Pinpoint the cell where the given text exists, returning its [x, y] midpoint coordinate. 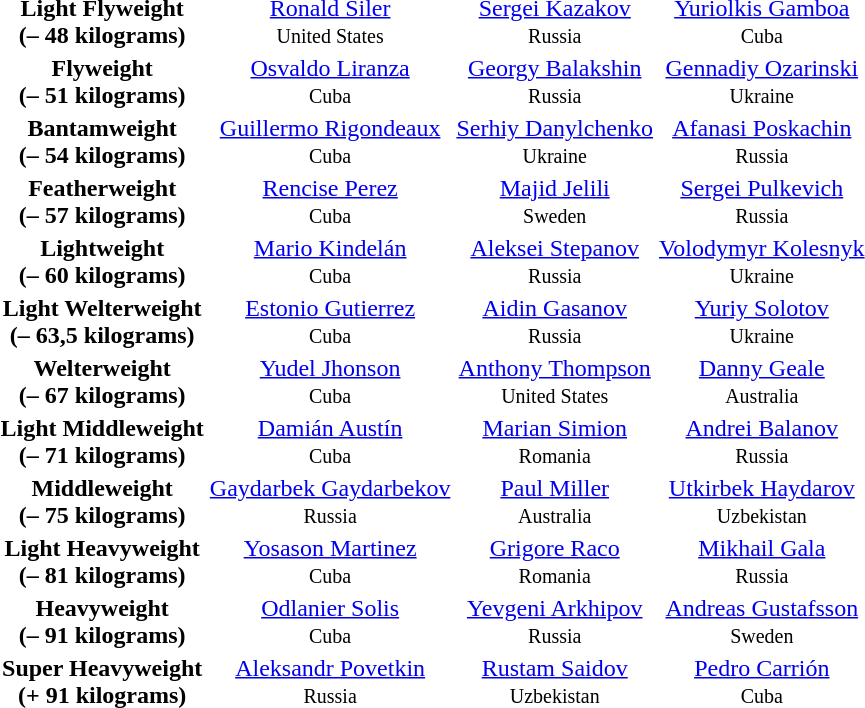
Mario KindelánCuba [330, 262]
Georgy BalakshinRussia [555, 82]
Grigore RacoRomania [555, 562]
Yevgeni ArkhipovRussia [555, 622]
Gaydarbek GaydarbekovRussia [330, 502]
Majid JeliliSweden [555, 202]
Aleksei StepanovRussia [555, 262]
Aidin GasanovRussia [555, 322]
Serhiy DanylchenkoUkraine [555, 142]
Osvaldo LiranzaCuba [330, 82]
Marian SimionRomania [555, 442]
Damián AustínCuba [330, 442]
Paul MillerAustralia [555, 502]
Anthony ThompsonUnited States [555, 382]
Odlanier SolisCuba [330, 622]
Rencise PerezCuba [330, 202]
Yudel JhonsonCuba [330, 382]
Yosason MartinezCuba [330, 562]
Estonio GutierrezCuba [330, 322]
Guillermo RigondeauxCuba [330, 142]
